Find where the given text appears and provide that cell's center as [X, Y] coordinate. 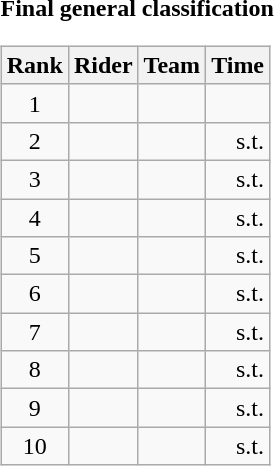
Time [238, 65]
1 [34, 103]
5 [34, 256]
8 [34, 370]
10 [34, 446]
Rank [34, 65]
3 [34, 179]
Team [172, 65]
6 [34, 294]
2 [34, 141]
4 [34, 217]
9 [34, 408]
Rider [103, 65]
7 [34, 332]
